Search for the cell housing the specified text and yield its [X, Y] center coordinate. 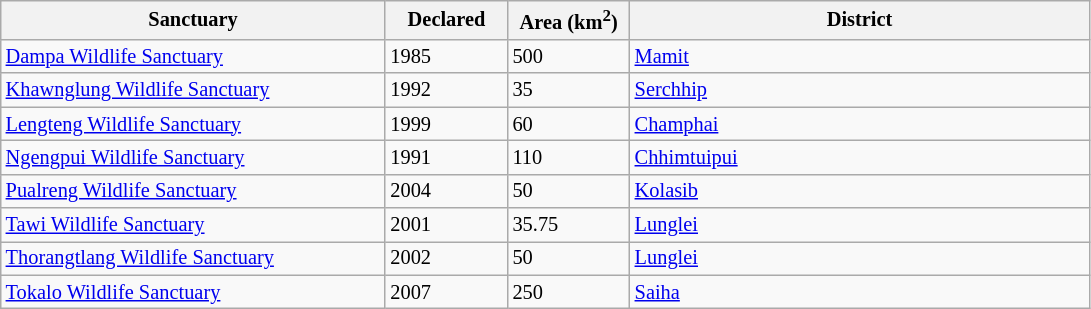
District [860, 20]
35 [569, 90]
Saiha [860, 292]
Sanctuary [194, 20]
500 [569, 56]
Thorangtlang Wildlife Sanctuary [194, 258]
Area (km2) [569, 20]
Chhimtuipui [860, 157]
Champhai [860, 124]
1985 [446, 56]
2004 [446, 191]
2007 [446, 292]
1999 [446, 124]
60 [569, 124]
250 [569, 292]
Mamit [860, 56]
Pualreng Wildlife Sanctuary [194, 191]
Ngengpui Wildlife Sanctuary [194, 157]
Kolasib [860, 191]
Declared [446, 20]
Serchhip [860, 90]
2002 [446, 258]
2001 [446, 225]
Tokalo Wildlife Sanctuary [194, 292]
1992 [446, 90]
35.75 [569, 225]
110 [569, 157]
Dampa Wildlife Sanctuary [194, 56]
1991 [446, 157]
Tawi Wildlife Sanctuary [194, 225]
Lengteng Wildlife Sanctuary [194, 124]
Khawnglung Wildlife Sanctuary [194, 90]
